Search for the cell housing the specified text and yield its [X, Y] center coordinate. 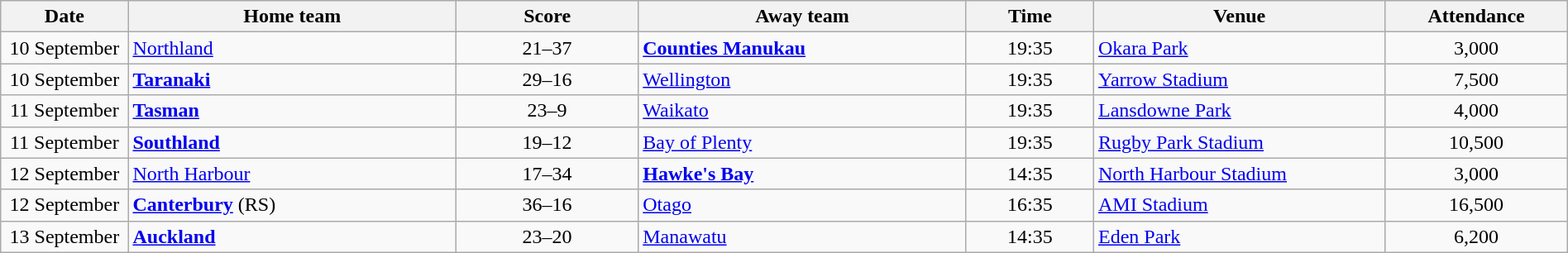
Okara Park [1239, 48]
Yarrow Stadium [1239, 79]
21–37 [547, 48]
Away team [802, 17]
Wellington [802, 79]
16,500 [1476, 205]
AMI Stadium [1239, 205]
13 September [65, 236]
Date [65, 17]
Lansdowne Park [1239, 111]
Eden Park [1239, 236]
Waikato [802, 111]
Counties Manukau [802, 48]
16:35 [1030, 205]
Venue [1239, 17]
North Harbour Stadium [1239, 174]
Rugby Park Stadium [1239, 142]
17–34 [547, 174]
Taranaki [293, 79]
4,000 [1476, 111]
19–12 [547, 142]
Auckland [293, 236]
Canterbury (RS) [293, 205]
Bay of Plenty [802, 142]
29–16 [547, 79]
Time [1030, 17]
Otago [802, 205]
Attendance [1476, 17]
Score [547, 17]
36–16 [547, 205]
10,500 [1476, 142]
Southland [293, 142]
North Harbour [293, 174]
23–9 [547, 111]
Manawatu [802, 236]
23–20 [547, 236]
7,500 [1476, 79]
Northland [293, 48]
Hawke's Bay [802, 174]
6,200 [1476, 236]
Tasman [293, 111]
Home team [293, 17]
